Capture the cell that displays the provided text and extract its [x, y] central coordinate. 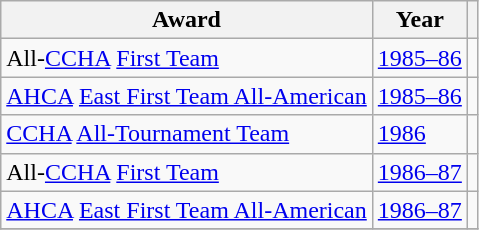
CCHA All-Tournament Team [187, 134]
Award [187, 20]
1986 [420, 134]
Year [420, 20]
